Locate the cell with the specified text and output its (x, y) center coordinate. 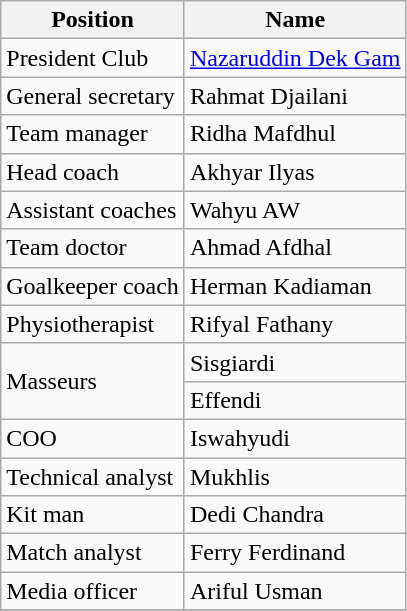
Team doctor (93, 248)
Dedi Chandra (295, 515)
Ridha Mafdhul (295, 134)
Media officer (93, 591)
President Club (93, 58)
Herman Kadiaman (295, 286)
Name (295, 20)
Kit man (93, 515)
Technical analyst (93, 477)
COO (93, 438)
Goalkeeper coach (93, 286)
Masseurs (93, 381)
Ferry Ferdinand (295, 553)
Team manager (93, 134)
Ariful Usman (295, 591)
Assistant coaches (93, 210)
Ahmad Afdhal (295, 248)
Wahyu AW (295, 210)
Match analyst (93, 553)
Rahmat Djailani (295, 96)
Head coach (93, 172)
Sisgiardi (295, 362)
Rifyal Fathany (295, 324)
Akhyar Ilyas (295, 172)
Position (93, 20)
Iswahyudi (295, 438)
Effendi (295, 400)
Physiotherapist (93, 324)
Nazaruddin Dek Gam (295, 58)
Mukhlis (295, 477)
General secretary (93, 96)
